Identify which cell holds the provided text, then report its (X, Y) central coordinate. 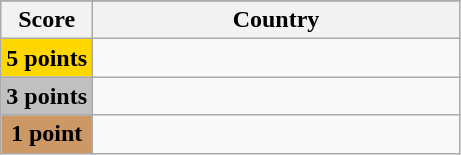
Country (276, 20)
5 points (47, 58)
1 point (47, 134)
3 points (47, 96)
Score (47, 20)
